For the text-containing cell, return its midpoint in [X, Y] coordinate format. 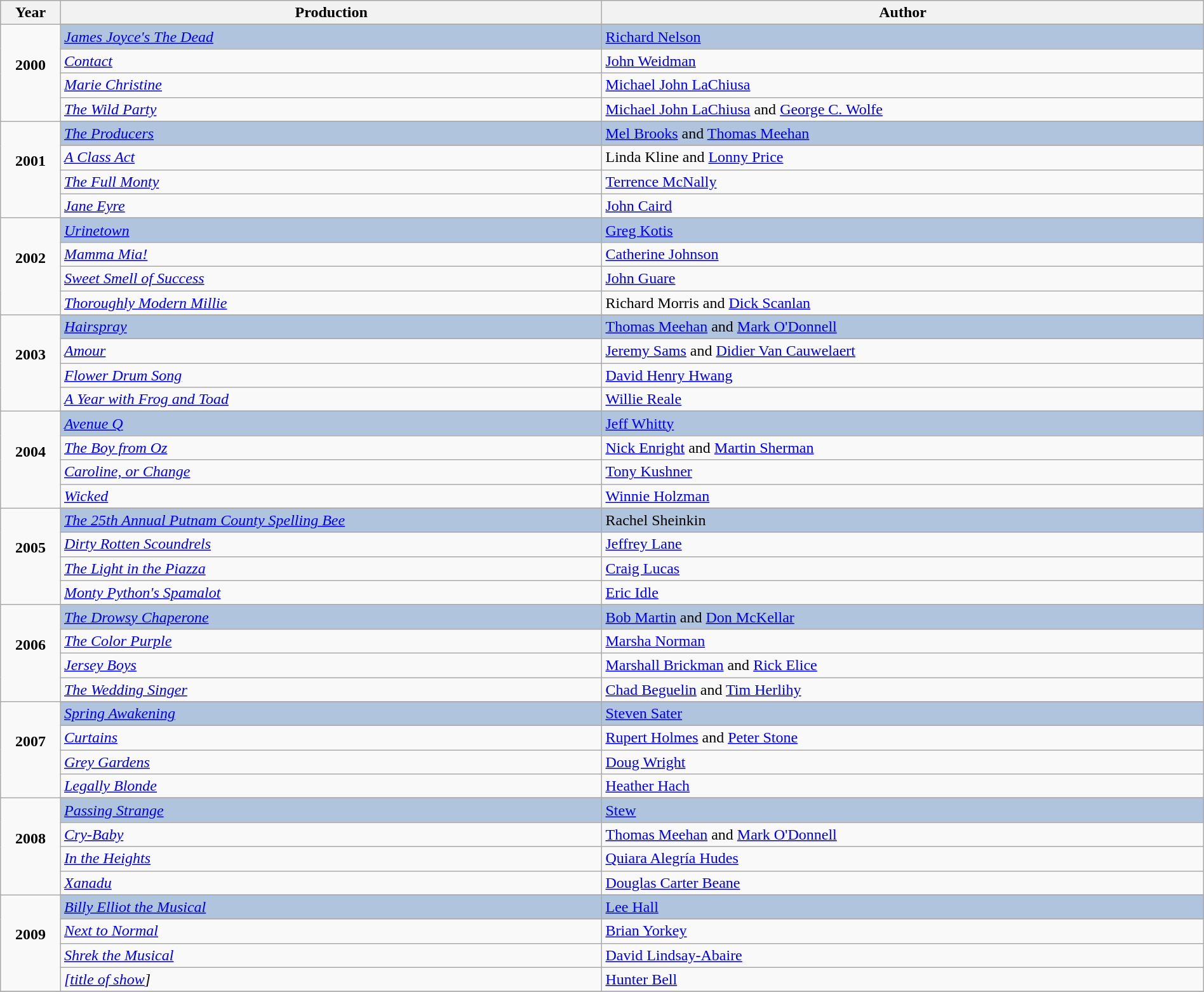
Curtains [331, 738]
Quiara Alegría Hudes [903, 859]
In the Heights [331, 859]
Lee Hall [903, 907]
Bob Martin and Don McKellar [903, 617]
Grey Gardens [331, 762]
Brian Yorkey [903, 931]
2004 [30, 460]
Nick Enright and Martin Sherman [903, 448]
Marshall Brickman and Rick Elice [903, 665]
Dirty Rotten Scoundrels [331, 544]
Cry-Baby [331, 834]
John Weidman [903, 61]
The Boy from Oz [331, 448]
Jersey Boys [331, 665]
The 25th Annual Putnam County Spelling Bee [331, 520]
Hairspray [331, 327]
Contact [331, 61]
2003 [30, 363]
James Joyce's The Dead [331, 37]
The Wild Party [331, 109]
A Class Act [331, 158]
Marie Christine [331, 85]
Greg Kotis [903, 230]
Sweet Smell of Success [331, 278]
Jeffrey Lane [903, 544]
Jeff Whitty [903, 424]
Catherine Johnson [903, 254]
Wicked [331, 496]
Michael John LaChiusa and George C. Wolfe [903, 109]
The Light in the Piazza [331, 568]
Steven Sater [903, 714]
2001 [30, 170]
Willie Reale [903, 399]
Rachel Sheinkin [903, 520]
The Drowsy Chaperone [331, 617]
Eric Idle [903, 593]
2007 [30, 750]
Michael John LaChiusa [903, 85]
Thoroughly Modern Millie [331, 303]
Next to Normal [331, 931]
Urinetown [331, 230]
Billy Elliot the Musical [331, 907]
Production [331, 13]
Linda Kline and Lonny Price [903, 158]
The Producers [331, 133]
Stew [903, 810]
The Full Monty [331, 182]
2006 [30, 653]
Tony Kushner [903, 472]
Flower Drum Song [331, 375]
Monty Python's Spamalot [331, 593]
David Lindsay-Abaire [903, 955]
Heather Hach [903, 786]
Craig Lucas [903, 568]
Passing Strange [331, 810]
Terrence McNally [903, 182]
Shrek the Musical [331, 955]
Richard Nelson [903, 37]
Hunter Bell [903, 979]
John Caird [903, 206]
Doug Wright [903, 762]
David Henry Hwang [903, 375]
Avenue Q [331, 424]
Caroline, or Change [331, 472]
Chad Beguelin and Tim Herlihy [903, 689]
Richard Morris and Dick Scanlan [903, 303]
2008 [30, 847]
The Color Purple [331, 641]
Douglas Carter Beane [903, 883]
2005 [30, 556]
Spring Awakening [331, 714]
A Year with Frog and Toad [331, 399]
Author [903, 13]
[title of show] [331, 979]
Rupert Holmes and Peter Stone [903, 738]
Amour [331, 351]
Jeremy Sams and Didier Van Cauwelaert [903, 351]
2009 [30, 943]
Legally Blonde [331, 786]
Jane Eyre [331, 206]
Mel Brooks and Thomas Meehan [903, 133]
2000 [30, 73]
Xanadu [331, 883]
Mamma Mia! [331, 254]
Winnie Holzman [903, 496]
2002 [30, 266]
Year [30, 13]
John Guare [903, 278]
Marsha Norman [903, 641]
The Wedding Singer [331, 689]
